Find where the given text appears and provide that cell's center as (X, Y) coordinate. 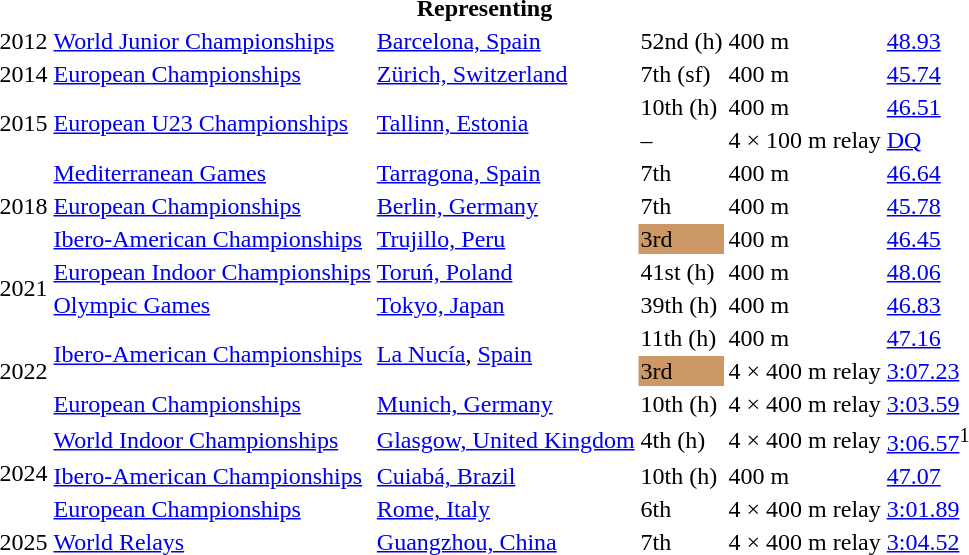
European Indoor Championships (212, 272)
Rome, Italy (506, 509)
World Indoor Championships (212, 440)
52nd (h) (682, 41)
Berlin, Germany (506, 206)
European U23 Championships (212, 124)
39th (h) (682, 305)
4th (h) (682, 440)
World Junior Championships (212, 41)
41st (h) (682, 272)
Olympic Games (212, 305)
Zürich, Switzerland (506, 74)
– (682, 140)
11th (h) (682, 338)
Tallinn, Estonia (506, 124)
Tarragona, Spain (506, 173)
Mediterranean Games (212, 173)
Toruń, Poland (506, 272)
Barcelona, Spain (506, 41)
Trujillo, Peru (506, 239)
Glasgow, United Kingdom (506, 440)
Cuiabá, Brazil (506, 476)
La Nucía, Spain (506, 354)
Tokyo, Japan (506, 305)
6th (682, 509)
4 × 100 m relay (804, 140)
7th (sf) (682, 74)
Munich, Germany (506, 404)
